Locate the cell with the specified text and output its (X, Y) center coordinate. 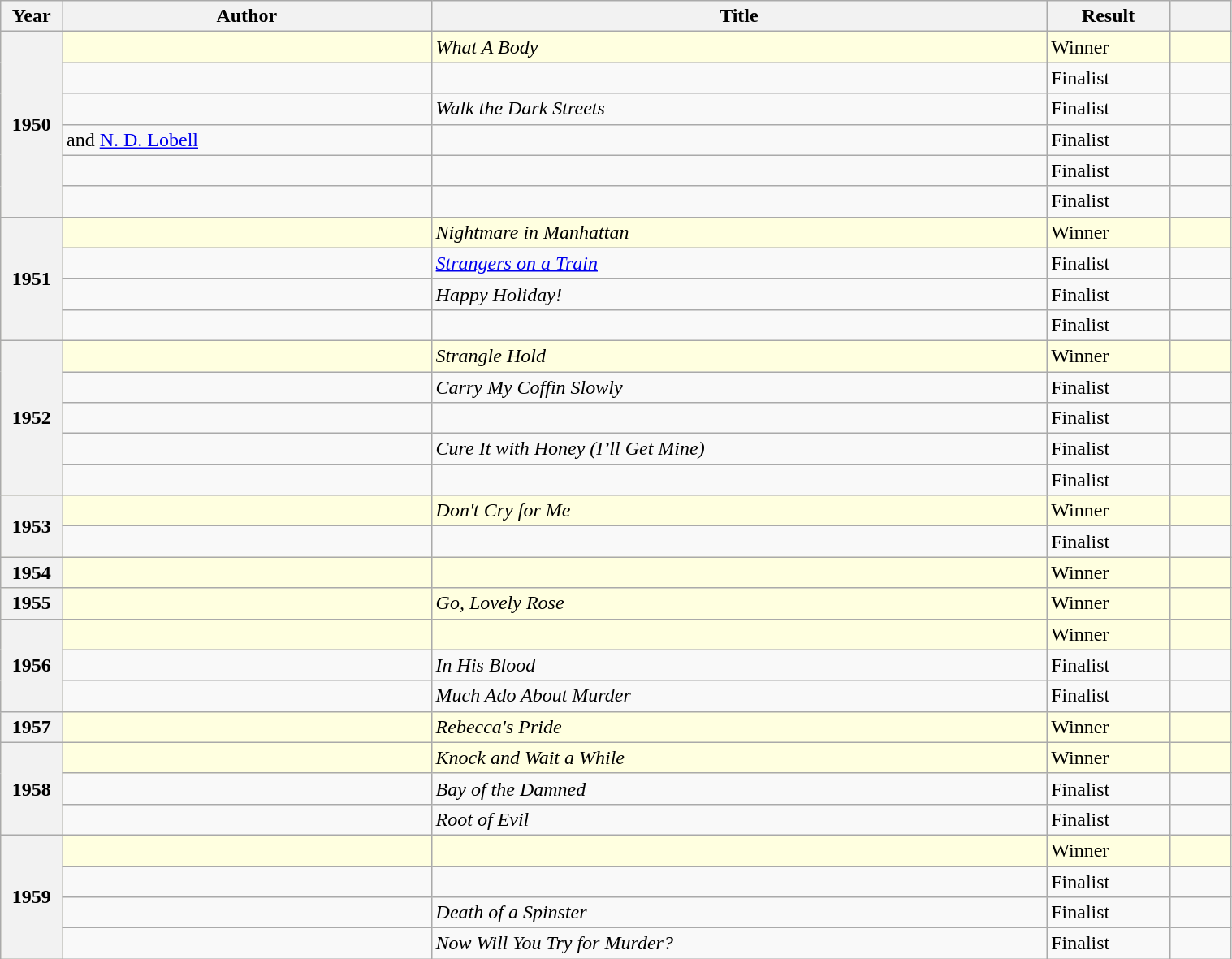
1954 (32, 572)
Bay of the Damned (739, 788)
1956 (32, 665)
Strangers on a Train (739, 263)
Happy Holiday! (739, 294)
1959 (32, 896)
Knock and Wait a While (739, 758)
Now Will You Try for Murder? (739, 944)
1958 (32, 788)
In His Blood (739, 665)
and N. D. Lobell (247, 140)
Year (32, 16)
Root of Evil (739, 819)
Much Ado About Murder (739, 696)
1951 (32, 279)
Go, Lovely Rose (739, 603)
Rebecca's Pride (739, 727)
Strangle Hold (739, 356)
1952 (32, 417)
1955 (32, 603)
Carry My Coffin Slowly (739, 387)
What A Body (739, 47)
Title (739, 16)
Death of a Spinster (739, 913)
Don't Cry for Me (739, 511)
1950 (32, 124)
Nightmare in Manhattan (739, 232)
1957 (32, 727)
Walk the Dark Streets (739, 109)
1953 (32, 526)
Cure It with Honey (I’ll Get Mine) (739, 449)
Result (1109, 16)
Author (247, 16)
